Provide the [X, Y] coordinate of the cell's center where the given text is located.  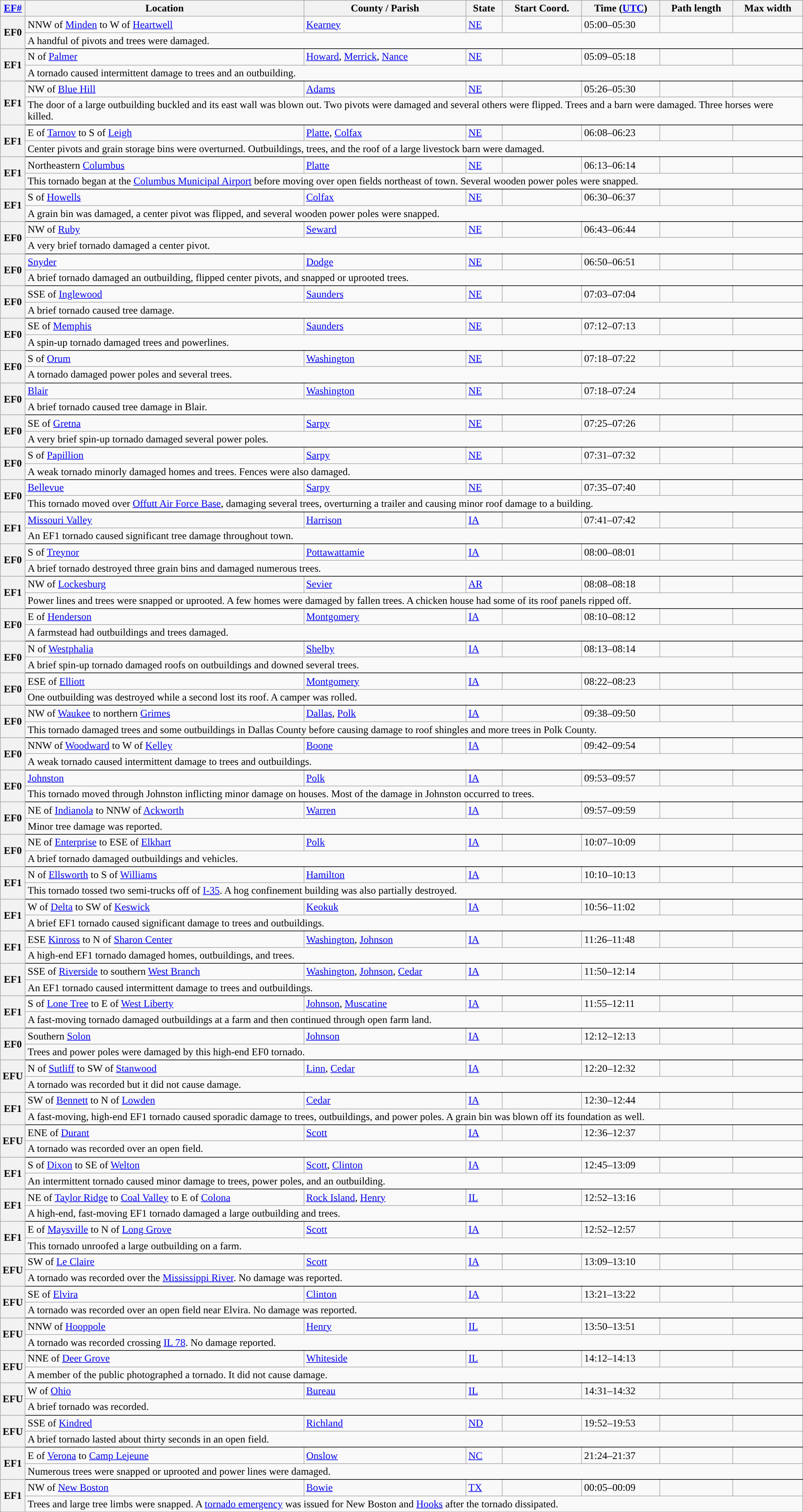
19:52–19:53 [621, 1423]
Sevier [385, 584]
11:55–12:11 [621, 1004]
Warren [385, 810]
06:30–06:37 [621, 197]
Numerous trees were snapped or uprooted and power lines were damaged. [414, 1471]
Boone [385, 746]
A brief tornado caused tree damage. [414, 310]
Trees and power poles were damaged by this high-end EF0 tornado. [414, 1052]
SSE of Riverside to southern West Branch [165, 971]
Trees and large tree limbs were snapped. A tornado emergency was issued for New Boston and Hooks after the tornado dissipated. [414, 1504]
Shelby [385, 649]
12:52–13:16 [621, 1197]
A very brief tornado damaged a center pivot. [414, 246]
14:31–14:32 [621, 1391]
Max width [768, 8]
E of Maysville to N of Long Grove [165, 1229]
A tornado was recorded over an open field near Elvira. No damage was reported. [414, 1310]
County / Parish [385, 8]
Richland [385, 1423]
A tornado was recorded crossing IL 78. No damage reported. [414, 1342]
21:24–21:37 [621, 1455]
Dallas, Polk [385, 713]
W of Ohio [165, 1391]
Colfax [385, 197]
12:45–13:09 [621, 1165]
07:35–07:40 [621, 488]
S of Orum [165, 359]
05:00–05:30 [621, 25]
Adams [385, 89]
Seward [385, 230]
A fast-moving, high-end EF1 tornado caused sporadic damage to trees, outbuildings, and power poles. A grain bin was blown off its foundation as well. [414, 1117]
NW of Waukee to northern Grimes [165, 713]
N of Ellsworth to S of Williams [165, 875]
A high-end EF1 tornado damaged homes, outbuildings, and trees. [414, 955]
12:30–12:44 [621, 1101]
10:56–11:02 [621, 907]
NE of Taylor Ridge to Coal Valley to E of Colona [165, 1197]
ND [484, 1423]
A weak tornado minorly damaged homes and trees. Fences were also damaged. [414, 472]
N of Palmer [165, 57]
Harrison [385, 520]
11:50–12:14 [621, 971]
A tornado caused intermittent damage to trees and an outbuilding. [414, 73]
An EF1 tornado caused intermittent damage to trees and outbuildings. [414, 988]
An intermittent tornado caused minor damage to trees, power poles, and an outbuilding. [414, 1181]
Scott, Clinton [385, 1165]
SE of Memphis [165, 326]
This tornado moved over Offutt Air Force Base, damaging several trees, overturning a trailer and causing minor roof damage to a building. [414, 504]
NW of Lockesburg [165, 584]
E of Verona to Camp Lejeune [165, 1455]
SE of Elvira [165, 1294]
A brief tornado lasted about thirty seconds in an open field. [414, 1439]
09:53–09:57 [621, 778]
Johnston [165, 778]
Bureau [385, 1391]
06:50–06:51 [621, 262]
A brief spin-up tornado damaged roofs on outbuildings and downed several trees. [414, 665]
Start Coord. [542, 8]
TX [484, 1487]
Missouri Valley [165, 520]
N of Westphalia [165, 649]
Platte [385, 165]
One outbuilding was destroyed while a second lost its roof. A camper was rolled. [414, 697]
S of Papillion [165, 455]
13:09–13:10 [621, 1262]
Bellevue [165, 488]
07:03–07:04 [621, 294]
12:20–12:32 [621, 1068]
Hamilton [385, 875]
E of Tarnov to S of Leigh [165, 133]
Power lines and trees were snapped or uprooted. A few homes were damaged by fallen trees. A chicken house had some of its roof panels ripped off. [414, 600]
NC [484, 1455]
Whiteside [385, 1359]
Clinton [385, 1294]
This tornado unroofed a large outbuilding on a farm. [414, 1245]
A very brief spin-up tornado damaged several power poles. [414, 439]
SW of Le Claire [165, 1262]
07:25–07:26 [621, 423]
SSE of Kindred [165, 1423]
A tornado was recorded over the Mississippi River. No damage was reported. [414, 1278]
Johnson [385, 1036]
Johnson, Muscatine [385, 1004]
S of Lone Tree to E of West Liberty [165, 1004]
Path length [696, 8]
Bowie [385, 1487]
A member of the public photographed a tornado. It did not cause damage. [414, 1375]
06:13–06:14 [621, 165]
08:22–08:23 [621, 681]
Washington, Johnson [385, 939]
12:12–12:13 [621, 1036]
07:31–07:32 [621, 455]
Center pivots and grain storage bins were overturned. Outbuildings, trees, and the roof of a large livestock barn were damaged. [414, 149]
Onslow [385, 1455]
NW of New Boston [165, 1487]
NNW of Hooppole [165, 1326]
A tornado was recorded over an open field. [414, 1149]
Rock Island, Henry [385, 1197]
06:43–06:44 [621, 230]
Northeastern Columbus [165, 165]
Snyder [165, 262]
A handful of pivots and trees were damaged. [414, 41]
S of Treynor [165, 552]
NNW of Minden to W of Heartwell [165, 25]
A farmstead had outbuildings and trees damaged. [414, 633]
NNE of Deer Grove [165, 1359]
NE of Enterprise to ESE of Elkhart [165, 842]
12:36–12:37 [621, 1133]
This tornado tossed two semi-trucks off of I-35. A hog confinement building was also partially destroyed. [414, 891]
A brief tornado was recorded. [414, 1407]
NE of Indianola to NNW of Ackworth [165, 810]
EF# [13, 8]
08:10–08:12 [621, 617]
Platte, Colfax [385, 133]
SSE of Inglewood [165, 294]
Washington, Johnson, Cedar [385, 971]
S of Howells [165, 197]
A brief EF1 tornado caused significant damage to trees and outbuildings. [414, 923]
07:18–07:22 [621, 359]
Minor tree damage was reported. [414, 826]
A brief tornado caused tree damage in Blair. [414, 407]
07:12–07:13 [621, 326]
SE of Gretna [165, 423]
Linn, Cedar [385, 1068]
Keokuk [385, 907]
ENE of Durant [165, 1133]
W of Delta to SW of Keswick [165, 907]
E of Henderson [165, 617]
Time (UTC) [621, 8]
Howard, Merrick, Nance [385, 57]
A high-end, fast-moving EF1 tornado damaged a large outbuilding and trees. [414, 1213]
ESE Kinross to N of Sharon Center [165, 939]
A weak tornado caused intermittent damage to trees and outbuildings. [414, 762]
Cedar [385, 1101]
Kearney [385, 25]
Blair [165, 391]
N of Sutliff to SW of Stanwood [165, 1068]
10:10–10:13 [621, 875]
05:09–05:18 [621, 57]
A brief tornado damaged outbuildings and vehicles. [414, 859]
09:57–09:59 [621, 810]
09:38–09:50 [621, 713]
This tornado damaged trees and some outbuildings in Dallas County before causing damage to roof shingles and more trees in Polk County. [414, 729]
A tornado was recorded but it did not cause damage. [414, 1084]
A brief tornado destroyed three grain bins and damaged numerous trees. [414, 568]
12:52–12:57 [621, 1229]
A spin-up tornado damaged trees and powerlines. [414, 342]
08:08–08:18 [621, 584]
14:12–14:13 [621, 1359]
09:42–09:54 [621, 746]
Location [165, 8]
A fast-moving tornado damaged outbuildings at a farm and then continued through open farm land. [414, 1020]
NNW of Woodward to W of Kelley [165, 746]
05:26–05:30 [621, 89]
An EF1 tornado caused significant tree damage throughout town. [414, 536]
A brief tornado damaged an outbuilding, flipped center pivots, and snapped or uprooted trees. [414, 278]
06:08–06:23 [621, 133]
NW of Blue Hill [165, 89]
S of Dixon to SE of Welton [165, 1165]
Pottawattamie [385, 552]
08:13–08:14 [621, 649]
08:00–08:01 [621, 552]
SW of Bennett to N of Lowden [165, 1101]
07:18–07:24 [621, 391]
This tornado moved through Johnston inflicting minor damage on houses. Most of the damage in Johnston occurred to trees. [414, 794]
This tornado began at the Columbus Municipal Airport before moving over open fields northeast of town. Several wooden power poles were snapped. [414, 181]
13:50–13:51 [621, 1326]
NW of Ruby [165, 230]
10:07–10:09 [621, 842]
07:41–07:42 [621, 520]
11:26–11:48 [621, 939]
00:05–00:09 [621, 1487]
A tornado damaged power poles and several trees. [414, 375]
A grain bin was damaged, a center pivot was flipped, and several wooden power poles were snapped. [414, 213]
13:21–13:22 [621, 1294]
Southern Solon [165, 1036]
State [484, 8]
ESE of Elliott [165, 681]
Henry [385, 1326]
Dodge [385, 262]
AR [484, 584]
